Find where the given text appears and provide that cell's center as [x, y] coordinate. 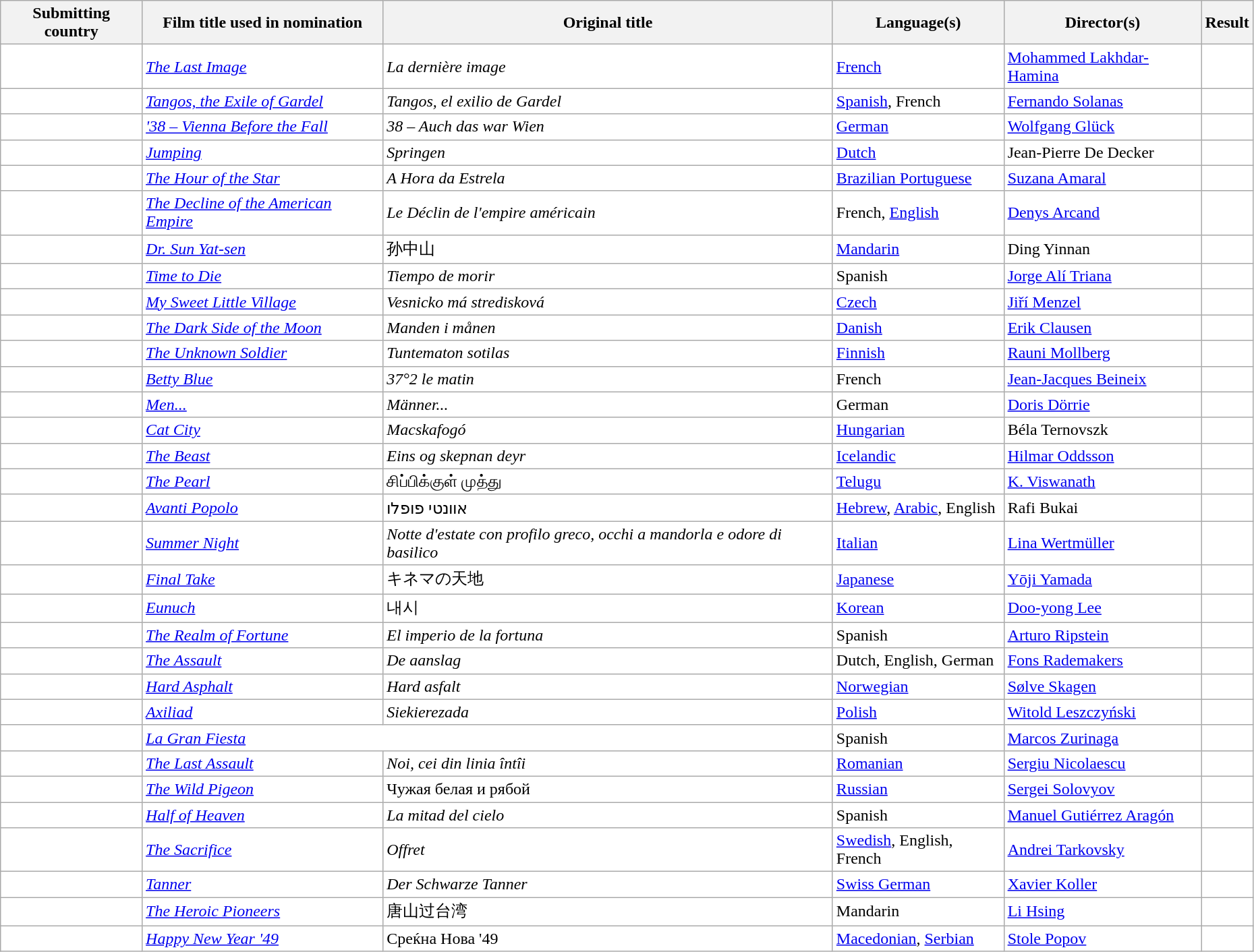
Italian [918, 543]
Lina Wertmüller [1102, 543]
Le Déclin de l'empire américain [608, 213]
A Hora da Estrela [608, 178]
Witold Leszczyński [1102, 712]
The Assault [263, 661]
Axiliad [263, 712]
Mohammed Lakhdar-Hamina [1102, 66]
Brazilian Portuguese [918, 178]
Korean [918, 608]
キネマの天地 [608, 580]
Среќна Нова '49 [608, 939]
孙中山 [608, 249]
Final Take [263, 580]
Finnish [918, 353]
Siekierezada [608, 712]
De aanslag [608, 661]
My Sweet Little Village [263, 302]
Noi, cei din linia întîi [608, 763]
Swiss German [918, 885]
The Decline of the American Empire [263, 213]
Rafi Bukai [1102, 508]
The Pearl [263, 481]
אוונטי פופלו [608, 508]
Happy New Year '49 [263, 939]
Result [1227, 23]
Norwegian [918, 686]
The Realm of Fortune [263, 635]
Denys Arcand [1102, 213]
Jean-Jacques Beineix [1102, 379]
'38 – Vienna Before the Fall [263, 127]
唐山过台湾 [608, 912]
Tiempo de morir [608, 276]
Submitting country [72, 23]
Language(s) [918, 23]
Hebrew, Arabic, English [918, 508]
The Last Assault [263, 763]
Tanner [263, 885]
Doris Dörrie [1102, 405]
내시 [608, 608]
The Dark Side of the Moon [263, 328]
Xavier Koller [1102, 885]
Arturo Ripstein [1102, 635]
Czech [918, 302]
The Unknown Soldier [263, 353]
El imperio de la fortuna [608, 635]
Danish [918, 328]
Avanti Popolo [263, 508]
37°2 le matin [608, 379]
Offret [608, 850]
Männer... [608, 405]
Russian [918, 789]
Springen [608, 152]
Macskafogó [608, 430]
Film title used in nomination [263, 23]
Eunuch [263, 608]
Marcos Zurinaga [1102, 738]
Manuel Gutiérrez Aragón [1102, 815]
Manden i månen [608, 328]
Men... [263, 405]
Romanian [918, 763]
Hilmar Oddsson [1102, 456]
Polish [918, 712]
38 – Auch das war Wien [608, 127]
Notte d'estate con profilo greco, occhi a mandorla e odore di basilico [608, 543]
Half of Heaven [263, 815]
Dutch [918, 152]
The Beast [263, 456]
Tangos, el exilio de Gardel [608, 101]
Doo-yong Lee [1102, 608]
Original title [608, 23]
Swedish, English, French [918, 850]
Tangos, the Exile of Gardel [263, 101]
K. Viswanath [1102, 481]
The Sacrifice [263, 850]
Eins og skepnan deyr [608, 456]
La dernière image [608, 66]
The Wild Pigeon [263, 789]
The Hour of the Star [263, 178]
Tuntematon sotilas [608, 353]
Director(s) [1102, 23]
Fons Rademakers [1102, 661]
Andrei Tarkovsky [1102, 850]
Yōji Yamada [1102, 580]
Sergiu Nicolaescu [1102, 763]
French, English [918, 213]
Jean-Pierre De Decker [1102, 152]
The Last Image [263, 66]
Li Hsing [1102, 912]
Чужая белая и рябой [608, 789]
Hard asfalt [608, 686]
Summer Night [263, 543]
Béla Ternovszk [1102, 430]
Time to Die [263, 276]
Macedonian, Serbian [918, 939]
Jumping [263, 152]
Wolfgang Glück [1102, 127]
Der Schwarze Tanner [608, 885]
Telugu [918, 481]
Stole Popov [1102, 939]
Jiří Menzel [1102, 302]
Sølve Skagen [1102, 686]
Jorge Alí Triana [1102, 276]
Betty Blue [263, 379]
Cat City [263, 430]
Suzana Amaral [1102, 178]
Fernando Solanas [1102, 101]
Hard Asphalt [263, 686]
Icelandic [918, 456]
La mitad del cielo [608, 815]
சிப்பிக்குள் முத்து [608, 481]
Sergei Solovyov [1102, 789]
Japanese [918, 580]
Dutch, English, German [918, 661]
Vesnicko má stredisková [608, 302]
Hungarian [918, 430]
La Gran Fiesta [488, 738]
Rauni Mollberg [1102, 353]
Erik Clausen [1102, 328]
The Heroic Pioneers [263, 912]
Dr. Sun Yat-sen [263, 249]
Ding Yinnan [1102, 249]
Spanish, French [918, 101]
